Return (x, y) of the center of cell containing provided text 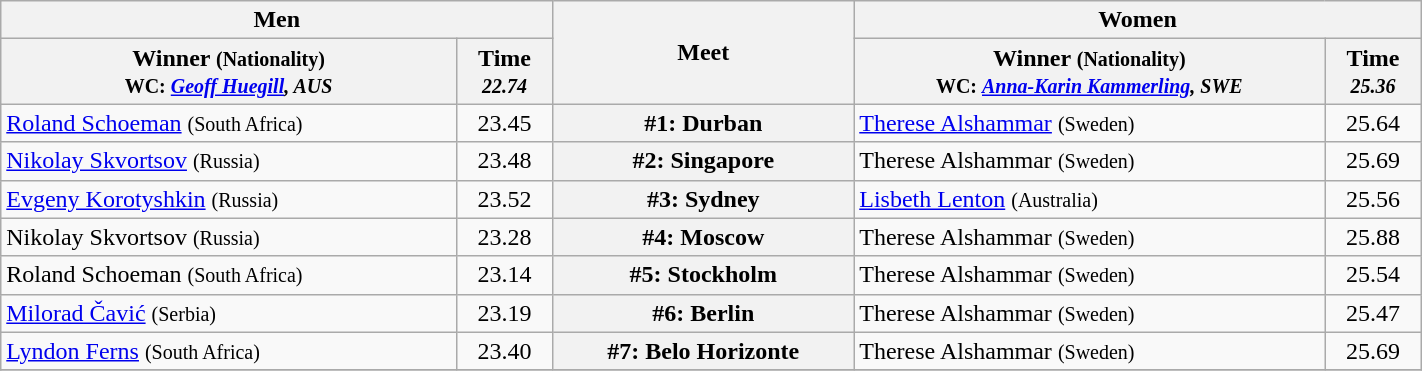
Evgeny Korotyshkin (Russia) (229, 199)
#4: Moscow (704, 237)
#5: Stockholm (704, 275)
#1: Durban (704, 123)
25.88 (1373, 237)
Time 22.74 (504, 72)
#7: Belo Horizonte (704, 351)
25.54 (1373, 275)
Meet (704, 52)
23.45 (504, 123)
23.19 (504, 313)
23.40 (504, 351)
Winner (Nationality)WC: Anna-Karin Kammerling, SWE (1090, 72)
Milorad Čavić (Serbia) (229, 313)
Time25.36 (1373, 72)
Lisbeth Lenton (Australia) (1090, 199)
23.52 (504, 199)
Women (1138, 20)
#6: Berlin (704, 313)
23.14 (504, 275)
25.64 (1373, 123)
Men (277, 20)
Winner (Nationality) WC: Geoff Huegill, AUS (229, 72)
#2: Singapore (704, 161)
23.28 (504, 237)
23.48 (504, 161)
25.56 (1373, 199)
Lyndon Ferns (South Africa) (229, 351)
#3: Sydney (704, 199)
25.47 (1373, 313)
